Find where the given text appears and provide that cell's center as (x, y) coordinate. 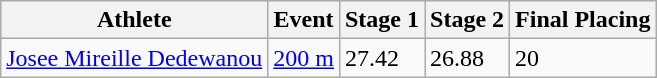
26.88 (468, 58)
Event (304, 20)
Stage 2 (468, 20)
27.42 (382, 58)
20 (583, 58)
200 m (304, 58)
Final Placing (583, 20)
Josee Mireille Dedewanou (134, 58)
Stage 1 (382, 20)
Athlete (134, 20)
